Locate the cell with the specified text and output its [X, Y] center coordinate. 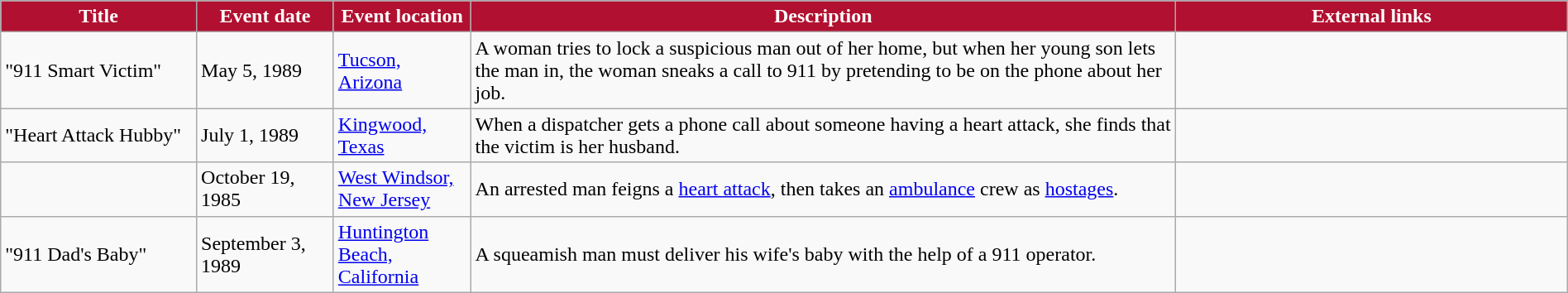
A squeamish man must deliver his wife's baby with the help of a 911 operator. [824, 254]
When a dispatcher gets a phone call about someone having a heart attack, she finds that the victim is her husband. [824, 136]
External links [1372, 17]
Huntington Beach, California [402, 254]
Tucson, Arizona [402, 70]
September 3, 1989 [265, 254]
Event date [265, 17]
May 5, 1989 [265, 70]
October 19, 1985 [265, 189]
Kingwood, Texas [402, 136]
Title [99, 17]
"Heart Attack Hubby" [99, 136]
"911 Dad's Baby" [99, 254]
Event location [402, 17]
July 1, 1989 [265, 136]
West Windsor, New Jersey [402, 189]
An arrested man feigns a heart attack, then takes an ambulance crew as hostages. [824, 189]
Description [824, 17]
"911 Smart Victim" [99, 70]
